Determine the (X, Y) coordinate at the center of the cell enclosing the given text.  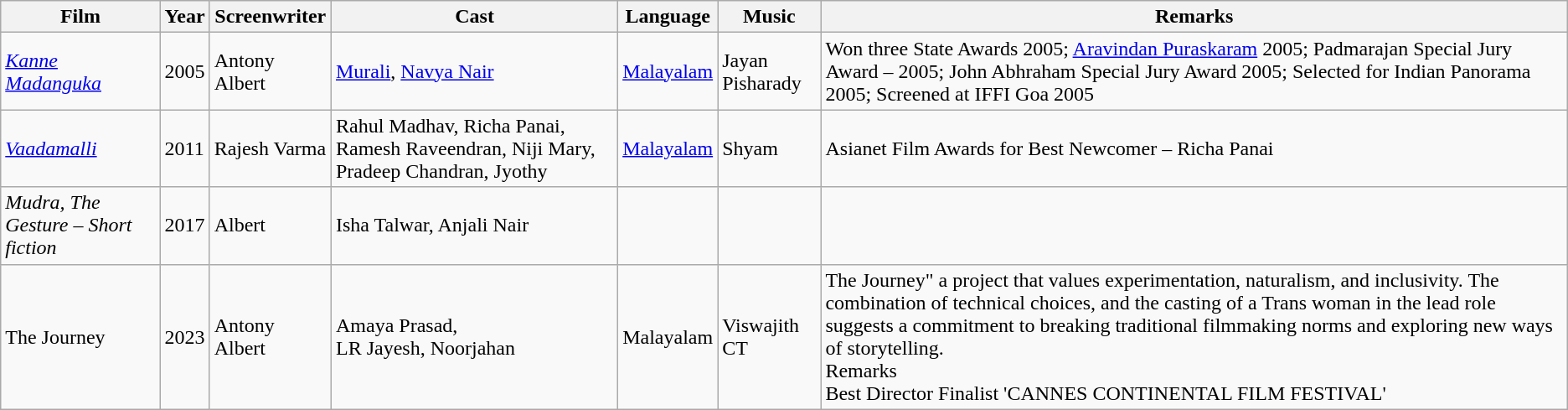
Shyam (769, 148)
The Journey (80, 337)
Jayan Pisharady (769, 71)
2011 (184, 148)
Kanne Madanguka (80, 71)
Music (769, 17)
Remarks (1194, 17)
Year (184, 17)
2017 (184, 226)
Vaadamalli (80, 148)
Amaya Prasad,LR Jayesh, Noorjahan (474, 337)
Murali, Navya Nair (474, 71)
Rajesh Varma (270, 148)
Isha Talwar, Anjali Nair (474, 226)
Viswajith CT (769, 337)
Cast (474, 17)
Language (668, 17)
2023 (184, 337)
Film (80, 17)
2005 (184, 71)
Screenwriter (270, 17)
Rahul Madhav, Richa Panai, Ramesh Raveendran, Niji Mary, Pradeep Chandran, Jyothy (474, 148)
Albert (270, 226)
Asianet Film Awards for Best Newcomer – Richa Panai (1194, 148)
Mudra, The Gesture – Short fiction (80, 226)
